Output the (x, y) coordinate of the center of the cell containing the given text.  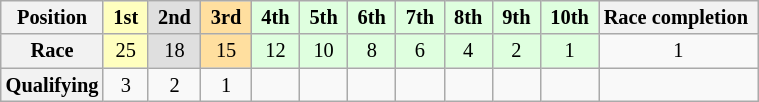
4th (275, 17)
3 (126, 85)
8 (372, 51)
3rd (226, 17)
15 (226, 51)
2nd (174, 17)
8th (468, 17)
Position (52, 17)
9th (516, 17)
7th (420, 17)
Race completion (678, 17)
12 (275, 51)
Race (52, 51)
5th (323, 17)
Qualifying (52, 85)
1st (126, 17)
25 (126, 51)
4 (468, 51)
6th (372, 17)
10th (569, 17)
10 (323, 51)
18 (174, 51)
6 (420, 51)
